Extract the [X, Y] coordinate from the center of the cell holding the provided text.  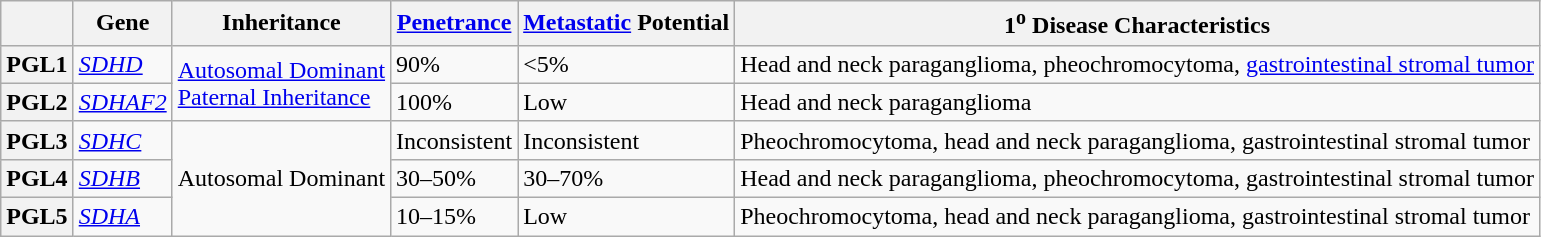
30–70% [626, 178]
SDHC [122, 140]
PGL4 [37, 178]
1o Disease Characteristics [1138, 24]
Penetrance [454, 24]
PGL3 [37, 140]
10–15% [454, 217]
30–50% [454, 178]
SDHD [122, 64]
SDHB [122, 178]
PGL1 [37, 64]
Head and neck paraganglioma [1138, 102]
PGL2 [37, 102]
Metastatic Potential [626, 24]
Autosomal Dominant [281, 178]
SDHAF2 [122, 102]
90% [454, 64]
Gene [122, 24]
<5% [626, 64]
100% [454, 102]
Autosomal DominantPaternal Inheritance [281, 83]
SDHA [122, 217]
Inheritance [281, 24]
PGL5 [37, 217]
